From the cell containing the given text, extract its center point as [x, y] coordinate. 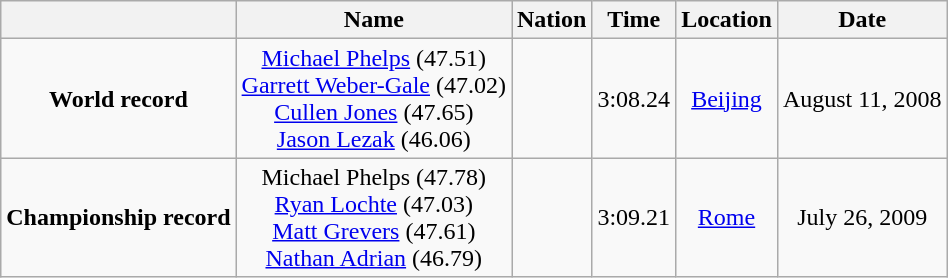
Time [634, 20]
Rome [727, 218]
August 11, 2008 [862, 98]
3:08.24 [634, 98]
3:09.21 [634, 218]
Michael Phelps (47.78)Ryan Lochte (47.03)Matt Grevers (47.61)Nathan Adrian (46.79) [374, 218]
Nation [552, 20]
Location [727, 20]
Championship record [118, 218]
Date [862, 20]
July 26, 2009 [862, 218]
World record [118, 98]
Michael Phelps (47.51)Garrett Weber-Gale (47.02)Cullen Jones (47.65)Jason Lezak (46.06) [374, 98]
Name [374, 20]
Beijing [727, 98]
